Extract the [x, y] coordinate from the center of the cell holding the provided text.  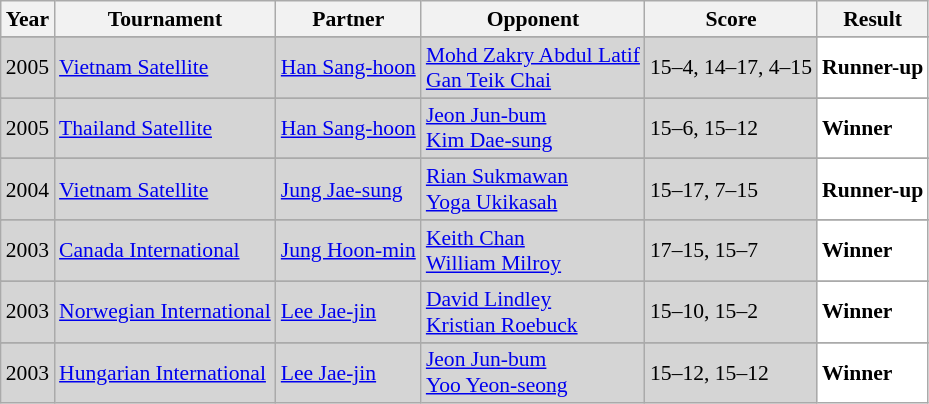
Score [731, 19]
Mohd Zakry Abdul Latif Gan Teik Chai [533, 68]
Jeon Jun-bum Kim Dae-sung [533, 128]
15–10, 15–2 [731, 312]
Jeon Jun-bum Yoo Yeon-seong [533, 372]
15–4, 14–17, 4–15 [731, 68]
Thailand Satellite [165, 128]
Rian Sukmawan Yoga Ukikasah [533, 190]
Year [28, 19]
Hungarian International [165, 372]
Norwegian International [165, 312]
2004 [28, 190]
15–17, 7–15 [731, 190]
15–12, 15–12 [731, 372]
Result [872, 19]
Tournament [165, 19]
17–15, 15–7 [731, 250]
Jung Hoon-min [348, 250]
Keith Chan William Milroy [533, 250]
Partner [348, 19]
Canada International [165, 250]
David Lindley Kristian Roebuck [533, 312]
Opponent [533, 19]
Jung Jae-sung [348, 190]
15–6, 15–12 [731, 128]
